Provide the [x, y] coordinate of the cell's center where the given text is located.  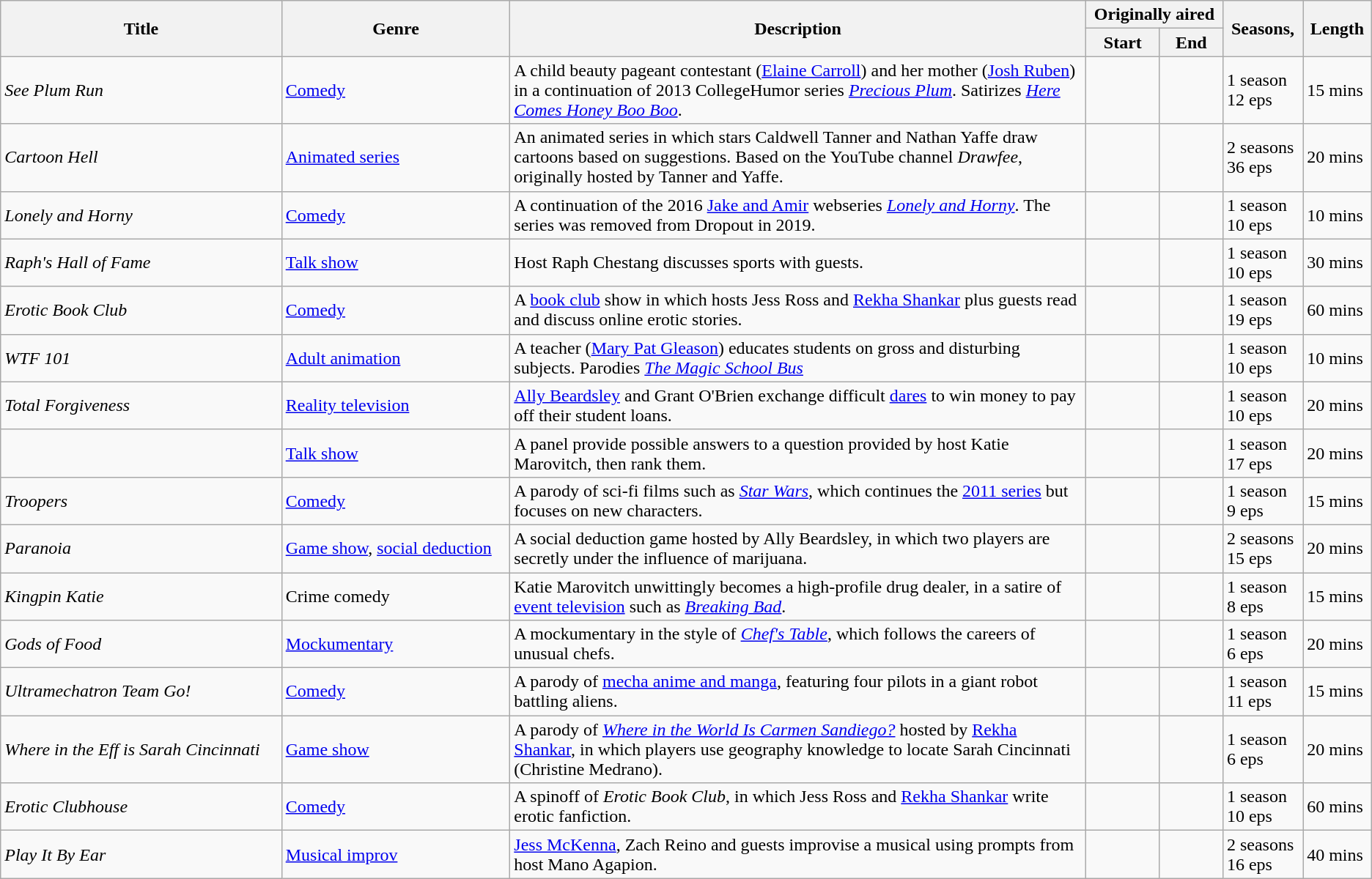
Adult animation [396, 357]
Lonely and Horny [141, 215]
Katie Marovitch unwittingly becomes a high-profile drug dealer, in a satire of event television such as Breaking Bad. [798, 596]
Game show [396, 749]
A parody of mecha anime and manga, featuring four pilots in a giant robot battling aliens. [798, 691]
A panel provide possible answers to a question provided by host Katie Marovitch, then rank them. [798, 453]
1 season19 eps [1262, 311]
1 season9 eps [1262, 501]
Paranoia [141, 548]
Erotic Clubhouse [141, 807]
Gods of Food [141, 645]
1 season8 eps [1262, 596]
Seasons, [1262, 29]
Ally Beardsley and Grant O'Brien exchange difficult dares to win money to pay off their student loans. [798, 406]
Kingpin Katie [141, 596]
A teacher (Mary Pat Gleason) educates students on gross and disturbing subjects. Parodies The Magic School Bus [798, 357]
Start [1123, 42]
Description [798, 29]
Jess McKenna, Zach Reino and guests improvise a musical using prompts from host Mano Agapion. [798, 854]
See Plum Run [141, 90]
Musical improv [396, 854]
Cartoon Hell [141, 157]
WTF 101 [141, 357]
Game show, social deduction [396, 548]
End [1191, 42]
Host Raph Chestang discusses sports with guests. [798, 262]
Ultramechatron Team Go! [141, 691]
Animated series [396, 157]
40 mins [1338, 854]
A book club show in which hosts Jess Ross and Rekha Shankar plus guests read and discuss online erotic stories. [798, 311]
Mockumentary [396, 645]
Originally aired [1154, 15]
Total Forgiveness [141, 406]
2 seasons15 eps [1262, 548]
Where in the Eff is Sarah Cincinnati [141, 749]
A mockumentary in the style of Chef's Table, which follows the careers of unusual chefs. [798, 645]
Troopers [141, 501]
A parody of sci-fi films such as Star Wars, which continues the 2011 series but focuses on new characters. [798, 501]
30 mins [1338, 262]
1 season17 eps [1262, 453]
Genre [396, 29]
Title [141, 29]
A spinoff of Erotic Book Club, in which Jess Ross and Rekha Shankar write erotic fanfiction. [798, 807]
1 season11 eps [1262, 691]
Crime comedy [396, 596]
2 seasons16 eps [1262, 854]
Erotic Book Club [141, 311]
A continuation of the 2016 Jake and Amir webseries Lonely and Horny. The series was removed from Dropout in 2019. [798, 215]
Reality television [396, 406]
1 season12 eps [1262, 90]
Length [1338, 29]
Play It By Ear [141, 854]
2 seasons36 eps [1262, 157]
A social deduction game hosted by Ally Beardsley, in which two players are secretly under the influence of marijuana. [798, 548]
Raph's Hall of Fame [141, 262]
